Return (X, Y) of the center of cell containing provided text 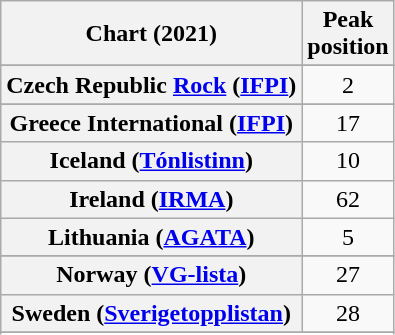
Peakposition (348, 34)
Czech Republic Rock (IFPI) (152, 85)
2 (348, 85)
Sweden (Sverigetopplistan) (152, 313)
17 (348, 123)
28 (348, 313)
27 (348, 275)
10 (348, 161)
Ireland (IRMA) (152, 199)
5 (348, 237)
Chart (2021) (152, 34)
Iceland (Tónlistinn) (152, 161)
62 (348, 199)
Greece International (IFPI) (152, 123)
Lithuania (AGATA) (152, 237)
Norway (VG-lista) (152, 275)
